Capture the cell that displays the provided text and extract its (X, Y) central coordinate. 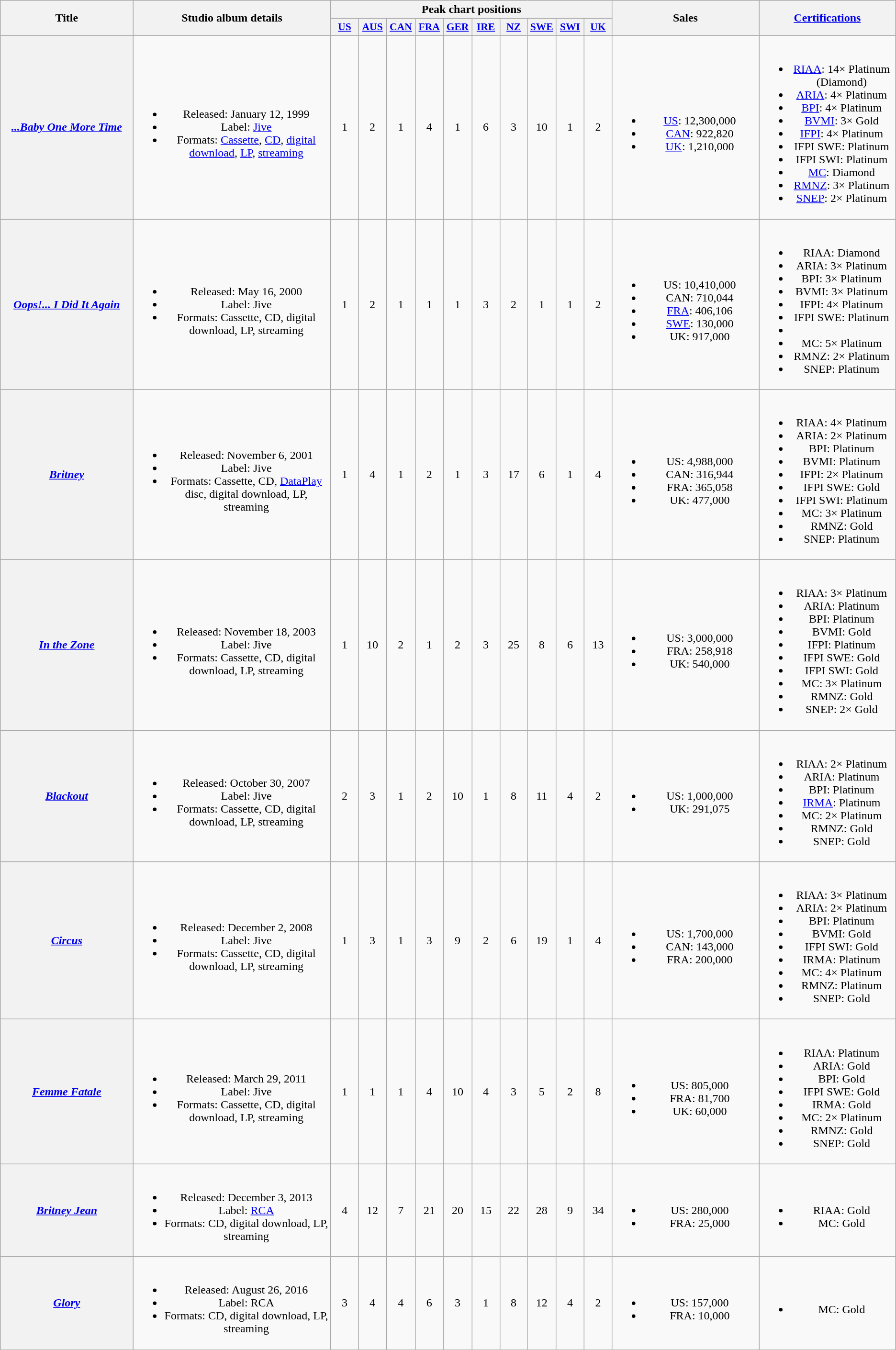
Blackout (67, 796)
20 (458, 1210)
34 (598, 1210)
Released: December 2, 2008Label: JiveFormats: Cassette, CD, digital download, LP, streaming (232, 941)
RIAA: 4× PlatinumARIA: 2× PlatinumBPI: PlatinumBVMI: PlatinumIFPI: 2× PlatinumIFPI SWE: GoldIFPI SWI: PlatinumMC: 3× PlatinumRMNZ: GoldSNEP: Platinum (828, 475)
US: 805,000FRA: 81,700UK: 60,000 (685, 1092)
Studio album details (232, 18)
US: 4,988,000CAN: 316,944FRA: 365,058UK: 477,000 (685, 475)
NZ (514, 27)
Released: November 18, 2003Label: JiveFormats: Cassette, CD, digital download, LP, streaming (232, 645)
RIAA: 2× PlatinumARIA: PlatinumBPI: PlatinumIRMA: PlatinumMC: 2× PlatinumRMNZ: GoldSNEP: Gold (828, 796)
Britney Jean (67, 1210)
US (345, 27)
Released: January 12, 1999Label: JiveFormats: Cassette, CD, digital download, LP, streaming (232, 127)
17 (514, 475)
RIAA: 3× PlatinumARIA: 2× PlatinumBPI: PlatinumBVMI: GoldIFPI SWI: GoldIRMA: PlatinumMC: 4× PlatinumRMNZ: PlatinumSNEP: Gold (828, 941)
US: 280,000FRA: 25,000 (685, 1210)
Glory (67, 1303)
SWI (571, 27)
US: 3,000,000FRA: 258,918UK: 540,000 (685, 645)
5 (542, 1092)
7 (401, 1210)
Released: November 6, 2001Label: JiveFormats: Cassette, CD, DataPlay disc, digital download, LP, streaming (232, 475)
15 (486, 1210)
Certifications (828, 18)
FRA (429, 27)
In the Zone (67, 645)
Circus (67, 941)
19 (542, 941)
Released: December 3, 2013Label: RCAFormats: CD, digital download, LP, streaming (232, 1210)
RIAA: GoldMC: Gold (828, 1210)
Released: May 16, 2000Label: JiveFormats: Cassette, CD, digital download, LP, streaming (232, 304)
MC: Gold (828, 1303)
GER (458, 27)
Oops!... I Did It Again (67, 304)
US: 1,000,000UK: 291,075 (685, 796)
...Baby One More Time (67, 127)
13 (598, 645)
US: 1,700,000CAN: 143,000FRA: 200,000 (685, 941)
RIAA: PlatinumARIA: GoldBPI: GoldIFPI SWE: GoldIRMA: GoldMC: 2× PlatinumRMNZ: GoldSNEP: Gold (828, 1092)
AUS (372, 27)
RIAA: DiamondARIA: 3× PlatinumBPI: 3× PlatinumBVMI: 3× PlatinumIFPI: 4× PlatinumIFPI SWE: PlatinumMC: 5× PlatinumRMNZ: 2× PlatinumSNEP: Platinum (828, 304)
11 (542, 796)
Released: August 26, 2016Label: RCAFormats: CD, digital download, LP, streaming (232, 1303)
22 (514, 1210)
SWE (542, 27)
IRE (486, 27)
US: 157,000FRA: 10,000 (685, 1303)
21 (429, 1210)
CAN (401, 27)
Britney (67, 475)
Released: March 29, 2011Label: JiveFormats: Cassette, CD, digital download, LP, streaming (232, 1092)
Sales (685, 18)
Peak chart positions (471, 10)
25 (514, 645)
28 (542, 1210)
RIAA: 3× PlatinumARIA: PlatinumBPI: PlatinumBVMI: GoldIFPI: PlatinumIFPI SWE: GoldIFPI SWI: GoldMC: 3× PlatinumRMNZ: GoldSNEP: 2× Gold (828, 645)
Femme Fatale (67, 1092)
Released: October 30, 2007Label: JiveFormats: Cassette, CD, digital download, LP, streaming (232, 796)
Title (67, 18)
US: 12,300,000CAN: 922,820UK: 1,210,000 (685, 127)
US: 10,410,000CAN: 710,044FRA: 406,106SWE: 130,000UK: 917,000 (685, 304)
UK (598, 27)
